Output the [x, y] coordinate of the center of the cell containing the given text.  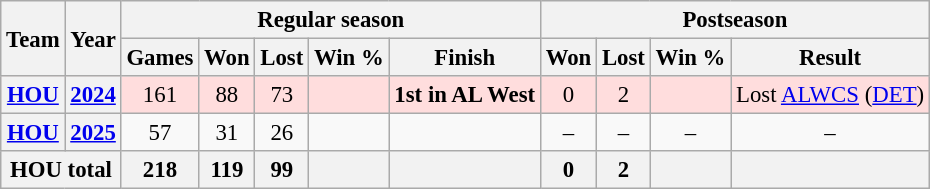
Postseason [734, 20]
218 [160, 170]
26 [282, 133]
Games [160, 58]
Result [830, 58]
31 [227, 133]
2025 [93, 133]
Finish [464, 58]
57 [160, 133]
Regular season [330, 20]
99 [282, 170]
119 [227, 170]
2024 [93, 95]
Year [93, 38]
1st in AL West [464, 95]
HOU total [61, 170]
Team [33, 38]
73 [282, 95]
161 [160, 95]
88 [227, 95]
Lost ALWCS (DET) [830, 95]
